Pinpoint the cell where the given text exists, returning its (X, Y) midpoint coordinate. 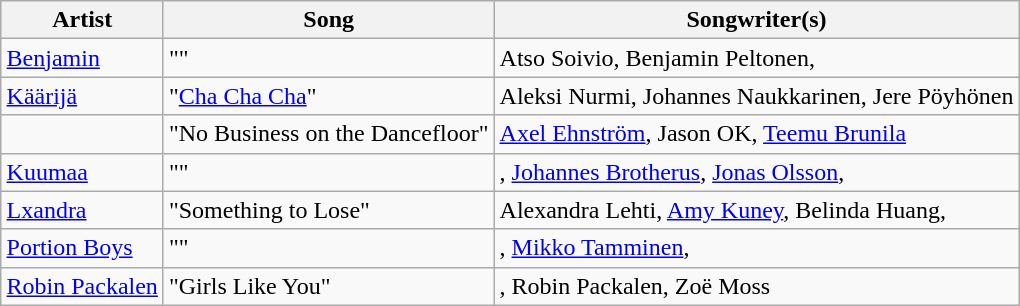
Aleksi Nurmi, Johannes Naukkarinen, Jere Pöyhönen (756, 96)
"Girls Like You" (328, 286)
Lxandra (82, 210)
Benjamin (82, 58)
Portion Boys (82, 248)
Axel Ehnström, Jason OK, Teemu Brunila (756, 134)
"Something to Lose" (328, 210)
Songwriter(s) (756, 20)
"Cha Cha Cha" (328, 96)
Song (328, 20)
Alexandra Lehti, Amy Kuney, Belinda Huang, (756, 210)
Käärijä (82, 96)
Atso Soivio, Benjamin Peltonen, (756, 58)
, Robin Packalen, Zoë Moss (756, 286)
, Johannes Brotherus, Jonas Olsson, (756, 172)
"No Business on the Dancefloor" (328, 134)
Artist (82, 20)
Robin Packalen (82, 286)
Kuumaa (82, 172)
, Mikko Tamminen, (756, 248)
